From the cell containing the given text, extract its center point as [X, Y] coordinate. 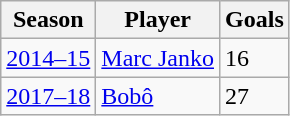
Goals [255, 20]
Bobô [158, 96]
Marc Janko [158, 58]
Player [158, 20]
Season [48, 20]
2017–18 [48, 96]
27 [255, 96]
2014–15 [48, 58]
16 [255, 58]
